For the text-containing cell, return its midpoint in (X, Y) coordinate format. 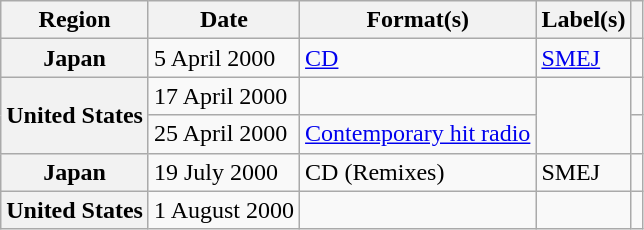
Contemporary hit radio (418, 134)
Label(s) (584, 20)
CD (418, 58)
5 April 2000 (224, 58)
Date (224, 20)
25 April 2000 (224, 134)
CD (Remixes) (418, 172)
19 July 2000 (224, 172)
17 April 2000 (224, 96)
1 August 2000 (224, 210)
Region (75, 20)
Format(s) (418, 20)
